Locate the cell with the specified text and output its [X, Y] center coordinate. 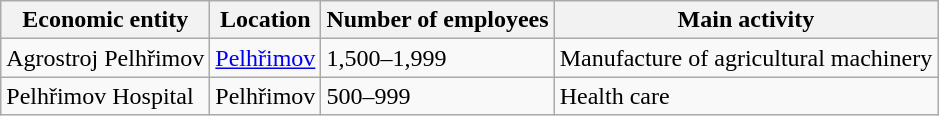
500–999 [438, 96]
Location [266, 20]
Number of employees [438, 20]
Manufacture of agricultural machinery [746, 58]
Main activity [746, 20]
1,500–1,999 [438, 58]
Agrostroj Pelhřimov [106, 58]
Economic entity [106, 20]
Pelhřimov Hospital [106, 96]
Health care [746, 96]
